Detect which cell encompasses the target text, then output its [X, Y] center coordinate. 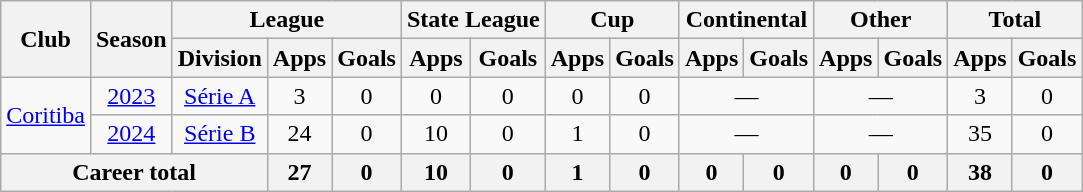
Total [1015, 20]
Série B [220, 134]
2023 [131, 96]
Other [881, 20]
Coritiba [46, 115]
League [286, 20]
2024 [131, 134]
Cup [612, 20]
24 [299, 134]
Season [131, 39]
Continental [746, 20]
35 [980, 134]
Career total [134, 172]
38 [980, 172]
Division [220, 58]
Série A [220, 96]
Club [46, 39]
27 [299, 172]
State League [473, 20]
